Identify which cell holds the provided text, then report its [X, Y] central coordinate. 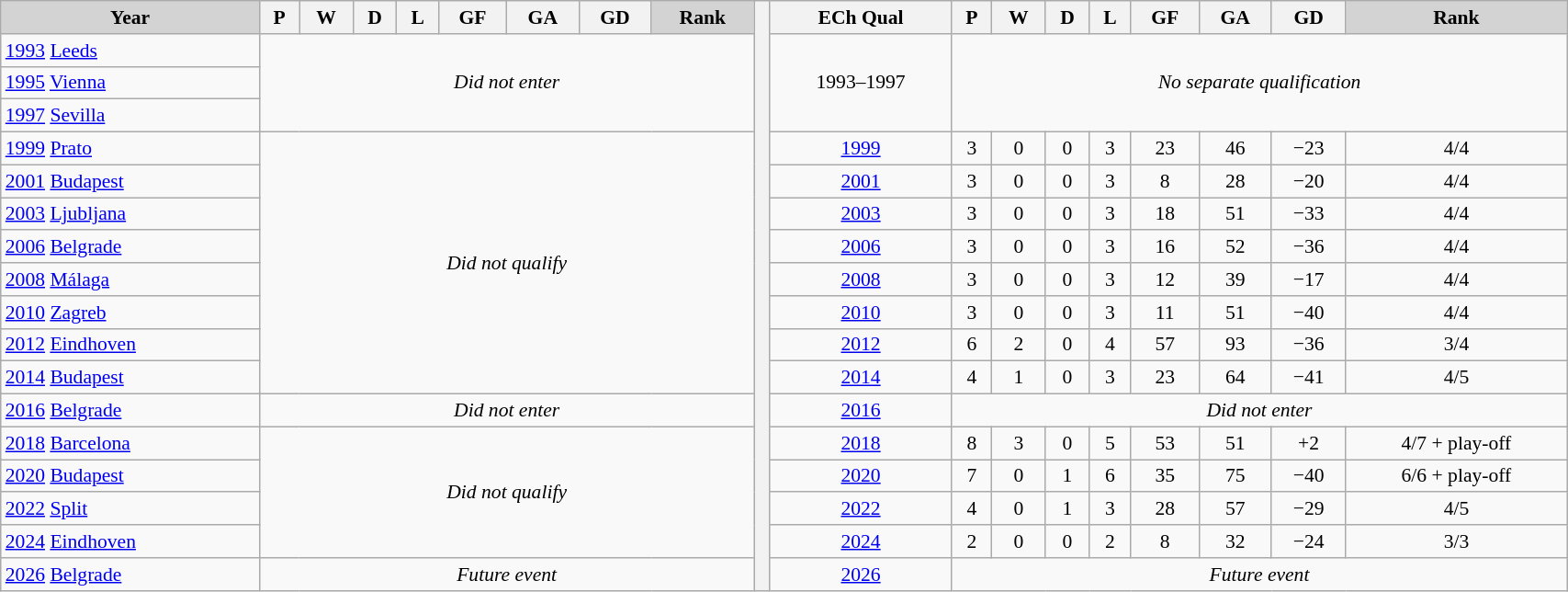
46 [1235, 149]
1993–1997 [861, 83]
3/4 [1456, 345]
32 [1235, 541]
2006 Belgrade [130, 247]
2001 [861, 181]
5 [1110, 443]
18 [1165, 214]
2018 Barcelona [130, 443]
7 [972, 476]
2008 Málaga [130, 279]
Year [130, 17]
2010 [861, 313]
1999 Prato [130, 149]
−20 [1308, 181]
−23 [1308, 149]
2022 [861, 509]
2010 Zagreb [130, 313]
75 [1235, 476]
−41 [1308, 378]
−33 [1308, 214]
3/3 [1456, 541]
ECh Qual [861, 17]
2026 Belgrade [130, 575]
2012 Eindhoven [130, 345]
16 [1165, 247]
−24 [1308, 541]
1995 Vienna [130, 83]
2014 Budapest [130, 378]
No separate qualification [1258, 83]
53 [1165, 443]
+2 [1308, 443]
12 [1165, 279]
2006 [861, 247]
35 [1165, 476]
2003 [861, 214]
2012 [861, 345]
2016 Belgrade [130, 411]
2020 Budapest [130, 476]
2008 [861, 279]
−17 [1308, 279]
4/7 + play-off [1456, 443]
2014 [861, 378]
39 [1235, 279]
52 [1235, 247]
1997 Sevilla [130, 116]
−29 [1308, 509]
11 [1165, 313]
2026 [861, 575]
2003 Ljubljana [130, 214]
1999 [861, 149]
2022 Split [130, 509]
93 [1235, 345]
2018 [861, 443]
2024 Eindhoven [130, 541]
6/6 + play-off [1456, 476]
2024 [861, 541]
2016 [861, 411]
64 [1235, 378]
1993 Leeds [130, 51]
2020 [861, 476]
2001 Budapest [130, 181]
